Return (X, Y) of the center of cell containing provided text 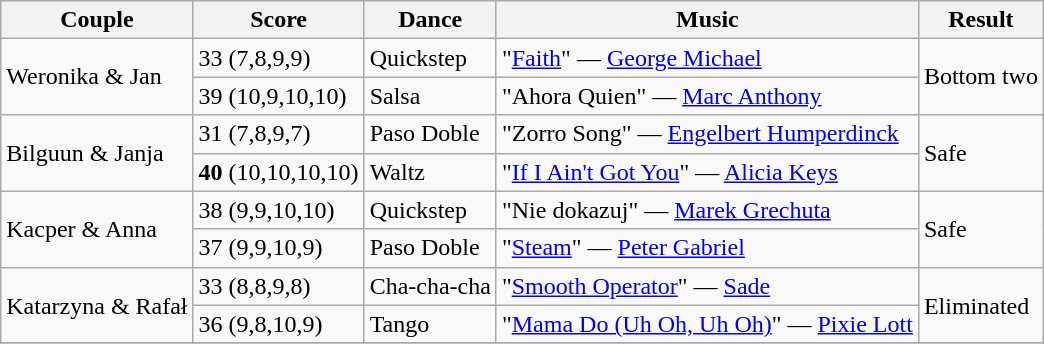
"If I Ain't Got You" — Alicia Keys (707, 172)
Tango (430, 324)
"Ahora Quien" — Marc Anthony (707, 96)
40 (10,10,10,10) (278, 172)
Dance (430, 20)
"Smooth Operator" — Sade (707, 286)
Katarzyna & Rafał (97, 305)
31 (7,8,9,7) (278, 134)
39 (10,9,10,10) (278, 96)
Bottom two (980, 77)
Music (707, 20)
Eliminated (980, 305)
Score (278, 20)
Weronika & Jan (97, 77)
"Nie dokazuj" — Marek Grechuta (707, 210)
Result (980, 20)
"Mama Do (Uh Oh, Uh Oh)" — Pixie Lott (707, 324)
"Steam" — Peter Gabriel (707, 248)
37 (9,9,10,9) (278, 248)
"Faith" — George Michael (707, 58)
Couple (97, 20)
Bilguun & Janja (97, 153)
"Zorro Song" — Engelbert Humperdinck (707, 134)
38 (9,9,10,10) (278, 210)
33 (8,8,9,8) (278, 286)
36 (9,8,10,9) (278, 324)
Cha-cha-cha (430, 286)
Kacper & Anna (97, 229)
Waltz (430, 172)
33 (7,8,9,9) (278, 58)
Salsa (430, 96)
